Provide the [X, Y] coordinate of the cell's center where the given text is located.  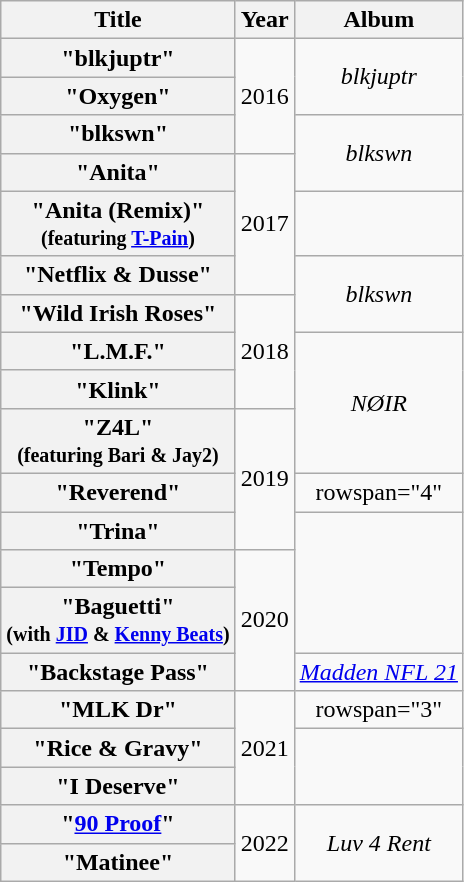
rowspan="4" [378, 492]
2017 [264, 224]
"Backstage Pass" [118, 672]
"Wild Irish Roses" [118, 313]
2022 [264, 843]
2021 [264, 748]
blkjuptr [378, 77]
"Baguetti"(with JID & Kenny Beats) [118, 620]
Title [118, 20]
"Netflix & Dusse" [118, 275]
NØIR [378, 402]
Year [264, 20]
"blkswn" [118, 134]
"Tempo" [118, 569]
"Trina" [118, 531]
Album [378, 20]
"blkjuptr" [118, 58]
"L.M.F." [118, 351]
"Z4L"(featuring Bari & Jay2) [118, 440]
2016 [264, 96]
"I Deserve" [118, 786]
"Oxygen" [118, 96]
Luv 4 Rent [378, 843]
2019 [264, 478]
rowspan="3" [378, 710]
"Anita" [118, 172]
"Reverend" [118, 492]
2018 [264, 351]
"Rice & Gravy" [118, 748]
"Matinee" [118, 862]
"MLK Dr" [118, 710]
"Anita (Remix)"(featuring T-Pain) [118, 224]
2020 [264, 620]
Madden NFL 21 [378, 672]
"90 Proof" [118, 824]
"Klink" [118, 389]
